Pinpoint the cell where the given text exists, returning its [X, Y] midpoint coordinate. 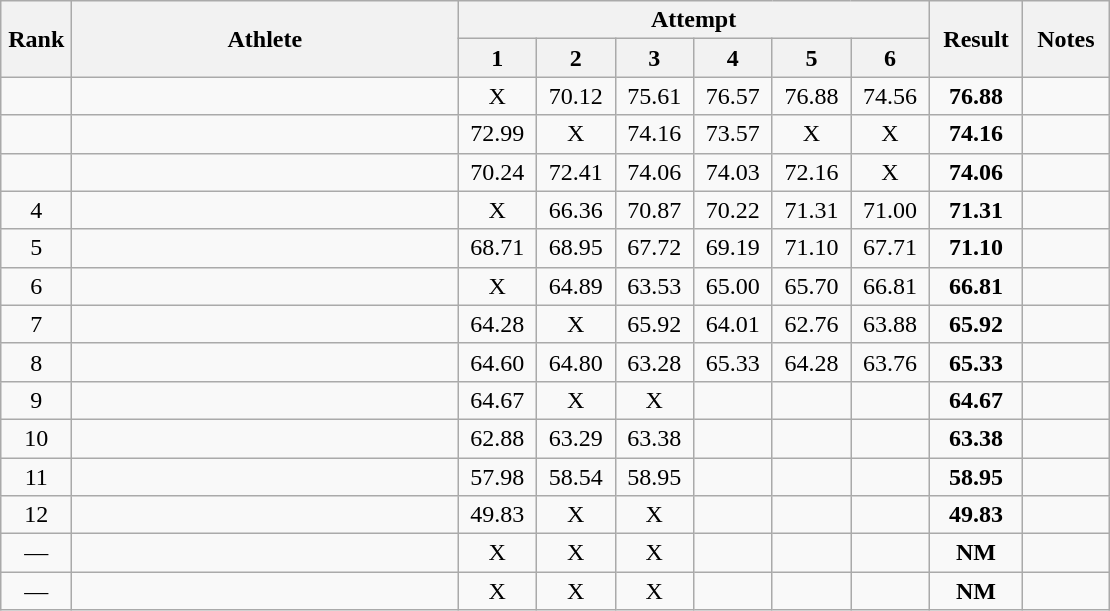
57.98 [498, 477]
74.56 [890, 96]
3 [654, 58]
67.71 [890, 248]
58.54 [576, 477]
75.61 [654, 96]
Athlete [265, 39]
64.80 [576, 362]
11 [36, 477]
62.88 [498, 438]
63.76 [890, 362]
72.99 [498, 134]
7 [36, 324]
70.12 [576, 96]
64.01 [734, 324]
72.16 [812, 172]
69.19 [734, 248]
73.57 [734, 134]
63.28 [654, 362]
68.71 [498, 248]
65.00 [734, 286]
64.60 [498, 362]
76.57 [734, 96]
70.22 [734, 210]
74.03 [734, 172]
Notes [1066, 39]
67.72 [654, 248]
10 [36, 438]
66.36 [576, 210]
Rank [36, 39]
72.41 [576, 172]
Attempt [694, 20]
70.87 [654, 210]
1 [498, 58]
12 [36, 515]
65.70 [812, 286]
63.29 [576, 438]
2 [576, 58]
63.88 [890, 324]
9 [36, 400]
71.00 [890, 210]
62.76 [812, 324]
Result [976, 39]
68.95 [576, 248]
64.89 [576, 286]
70.24 [498, 172]
8 [36, 362]
63.53 [654, 286]
